Scan for the cell matching the given text and deliver its (x, y) coordinate at center. 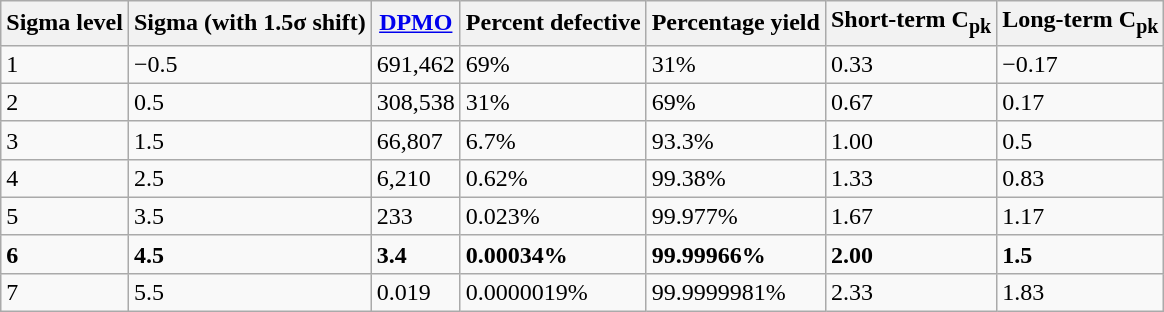
0.62% (553, 178)
93.3% (736, 140)
1.33 (910, 178)
3.4 (416, 254)
7 (65, 292)
66,807 (416, 140)
5 (65, 216)
1.83 (1080, 292)
308,538 (416, 102)
0.023% (553, 216)
6.7% (553, 140)
1.00 (910, 140)
Short-term Cpk (910, 23)
0.83 (1080, 178)
99.99966% (736, 254)
99.977% (736, 216)
233 (416, 216)
0.00034% (553, 254)
DPMO (416, 23)
0.67 (910, 102)
0.17 (1080, 102)
Long-term Cpk (1080, 23)
99.38% (736, 178)
2.33 (910, 292)
3 (65, 140)
Percent defective (553, 23)
−0.17 (1080, 64)
1 (65, 64)
2.5 (250, 178)
−0.5 (250, 64)
1.67 (910, 216)
0.33 (910, 64)
Sigma (with 1.5σ shift) (250, 23)
6,210 (416, 178)
4.5 (250, 254)
691,462 (416, 64)
99.9999981% (736, 292)
3.5 (250, 216)
2 (65, 102)
0.0000019% (553, 292)
5.5 (250, 292)
1.17 (1080, 216)
4 (65, 178)
6 (65, 254)
0.019 (416, 292)
Sigma level (65, 23)
Percentage yield (736, 23)
2.00 (910, 254)
